Extract the (X, Y) coordinate from the center of the cell holding the provided text.  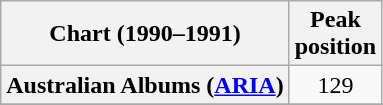
Australian Albums (ARIA) (145, 85)
Chart (1990–1991) (145, 34)
129 (335, 85)
Peakposition (335, 34)
